Return [X, Y] of the center of cell containing provided text 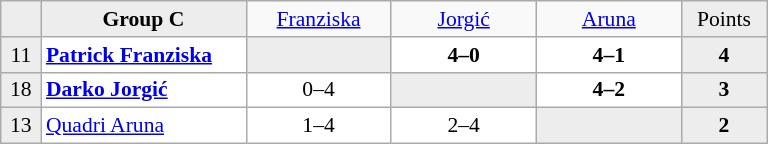
Group C [144, 19]
11 [21, 55]
4–1 [608, 55]
18 [21, 90]
2 [724, 126]
2–4 [464, 126]
13 [21, 126]
0–4 [318, 90]
Darko Jorgić [144, 90]
1–4 [318, 126]
Aruna [608, 19]
Quadri Aruna [144, 126]
4 [724, 55]
Points [724, 19]
Patrick Franziska [144, 55]
Franziska [318, 19]
3 [724, 90]
4–0 [464, 55]
4–2 [608, 90]
Jorgić [464, 19]
